Scan for the cell matching the given text and deliver its (x, y) coordinate at center. 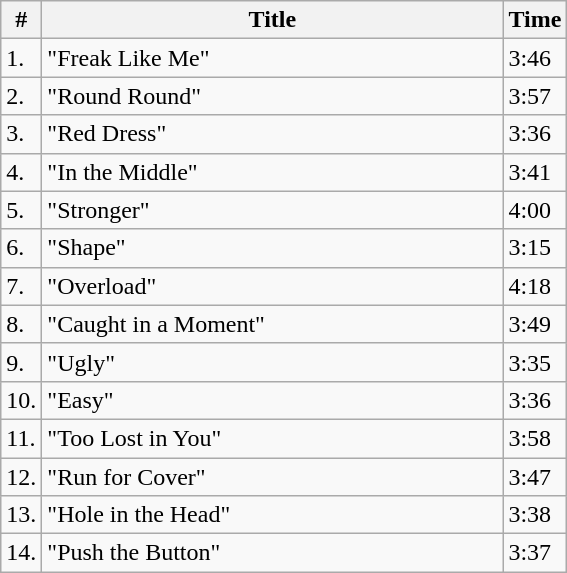
# (22, 20)
4:00 (535, 210)
"Red Dress" (272, 134)
3:46 (535, 58)
"Round Round" (272, 96)
"Push the Button" (272, 553)
3:38 (535, 515)
3:35 (535, 362)
3:15 (535, 248)
"Hole in the Head" (272, 515)
"Freak Like Me" (272, 58)
10. (22, 400)
3:57 (535, 96)
5. (22, 210)
"Overload" (272, 286)
"Easy" (272, 400)
"Ugly" (272, 362)
3:47 (535, 477)
Time (535, 20)
13. (22, 515)
"Stronger" (272, 210)
11. (22, 438)
14. (22, 553)
4. (22, 172)
3:37 (535, 553)
7. (22, 286)
"In the Middle" (272, 172)
3. (22, 134)
6. (22, 248)
9. (22, 362)
3:58 (535, 438)
"Run for Cover" (272, 477)
2. (22, 96)
Title (272, 20)
8. (22, 324)
12. (22, 477)
4:18 (535, 286)
3:41 (535, 172)
"Too Lost in You" (272, 438)
"Shape" (272, 248)
1. (22, 58)
"Caught in a Moment" (272, 324)
3:49 (535, 324)
